Output the [x, y] coordinate of the center of the cell containing the given text.  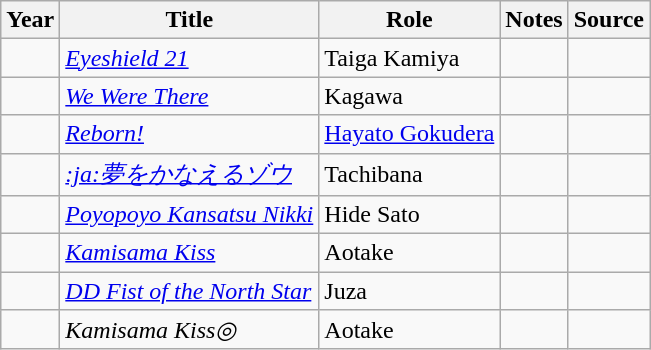
Eyeshield 21 [190, 58]
DD Fist of the North Star [190, 291]
Hayato Gokudera [410, 134]
We Were There [190, 96]
Reborn! [190, 134]
Year [30, 20]
Kagawa [410, 96]
Tachibana [410, 174]
Notes [534, 20]
Hide Sato [410, 215]
Taiga Kamiya [410, 58]
Source [608, 20]
Poyopoyo Kansatsu Nikki [190, 215]
:ja:夢をかなえるゾウ [190, 174]
Kamisama Kiss◎ [190, 330]
Juza [410, 291]
Title [190, 20]
Role [410, 20]
Kamisama Kiss [190, 253]
